Search for the cell housing the specified text and yield its (X, Y) center coordinate. 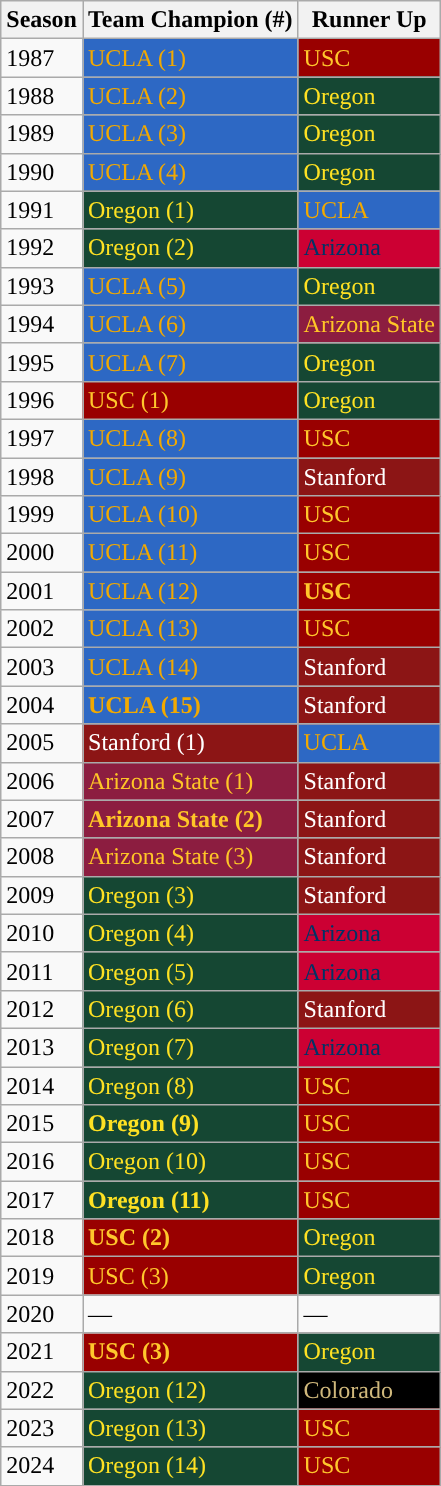
Oregon (12) (190, 1390)
Oregon (10) (190, 1162)
2002 (42, 629)
Oregon (8) (190, 1085)
Colorado (369, 1390)
2014 (42, 1085)
UCLA (1) (190, 58)
Oregon (6) (190, 1009)
2018 (42, 1238)
1995 (42, 362)
1988 (42, 96)
UCLA (5) (190, 286)
1998 (42, 477)
Runner Up (369, 20)
1991 (42, 210)
2000 (42, 553)
2019 (42, 1276)
2023 (42, 1428)
UCLA (3) (190, 134)
Oregon (5) (190, 971)
Arizona State (1) (190, 781)
UCLA (6) (190, 324)
2006 (42, 781)
UCLA (11) (190, 553)
Oregon (13) (190, 1428)
UCLA (7) (190, 362)
Stanford (1) (190, 743)
2022 (42, 1390)
2015 (42, 1124)
Oregon (14) (190, 1466)
Oregon (4) (190, 933)
1996 (42, 400)
1993 (42, 286)
Team Champion (#) (190, 20)
2003 (42, 667)
1999 (42, 515)
2001 (42, 591)
2007 (42, 819)
2011 (42, 971)
Oregon (3) (190, 895)
1989 (42, 134)
UCLA (13) (190, 629)
2020 (42, 1314)
Season (42, 20)
USC (2) (190, 1238)
Arizona State (3) (190, 857)
Arizona State (2) (190, 819)
USC (1) (190, 400)
Oregon (2) (190, 248)
UCLA (15) (190, 705)
2021 (42, 1352)
2004 (42, 705)
Arizona State (369, 324)
UCLA (10) (190, 515)
UCLA (8) (190, 438)
UCLA (12) (190, 591)
2010 (42, 933)
2016 (42, 1162)
1994 (42, 324)
UCLA (14) (190, 667)
Oregon (7) (190, 1047)
1997 (42, 438)
UCLA (4) (190, 172)
Oregon (1) (190, 210)
Oregon (11) (190, 1200)
2005 (42, 743)
1992 (42, 248)
2012 (42, 1009)
2017 (42, 1200)
UCLA (2) (190, 96)
Oregon (9) (190, 1124)
1987 (42, 58)
2024 (42, 1466)
2013 (42, 1047)
UCLA (9) (190, 477)
2009 (42, 895)
2008 (42, 857)
1990 (42, 172)
